Find where the given text appears and provide that cell's center as (X, Y) coordinate. 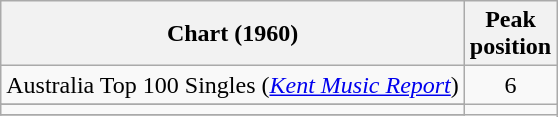
Australia Top 100 Singles (Kent Music Report) (233, 85)
Chart (1960) (233, 34)
Peakposition (510, 34)
6 (510, 85)
